Determine the [X, Y] coordinate at the center of the cell enclosing the given text.  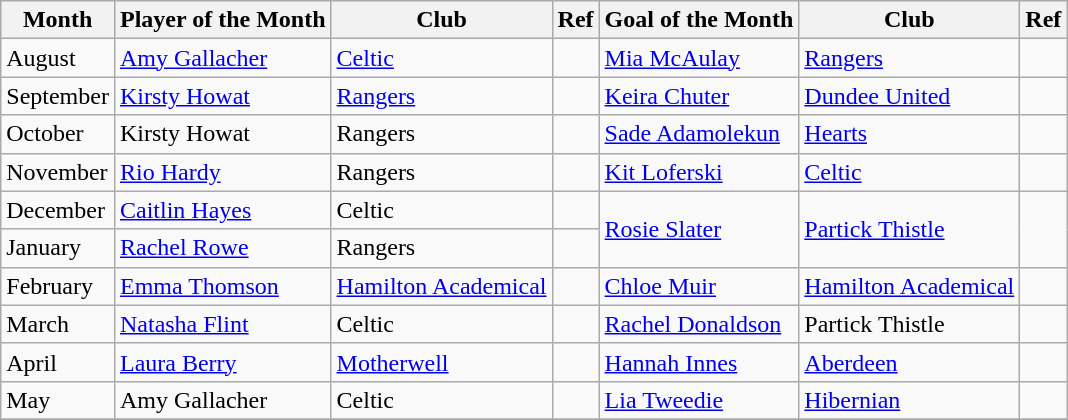
August [58, 58]
Hearts [910, 134]
Rio Hardy [222, 172]
Dundee United [910, 96]
October [58, 134]
January [58, 248]
September [58, 96]
Kit Loferski [699, 172]
Caitlin Hayes [222, 210]
Keira Chuter [699, 96]
February [58, 286]
Goal of the Month [699, 20]
Mia McAulay [699, 58]
Laura Berry [222, 362]
Hannah Innes [699, 362]
Sade Adamolekun [699, 134]
Hibernian [910, 400]
Player of the Month [222, 20]
December [58, 210]
November [58, 172]
April [58, 362]
Rosie Slater [699, 229]
Chloe Muir [699, 286]
Natasha Flint [222, 324]
March [58, 324]
Rachel Donaldson [699, 324]
Emma Thomson [222, 286]
May [58, 400]
Aberdeen [910, 362]
Rachel Rowe [222, 248]
Motherwell [442, 362]
Lia Tweedie [699, 400]
Month [58, 20]
